Return [x, y] of the center of cell containing provided text 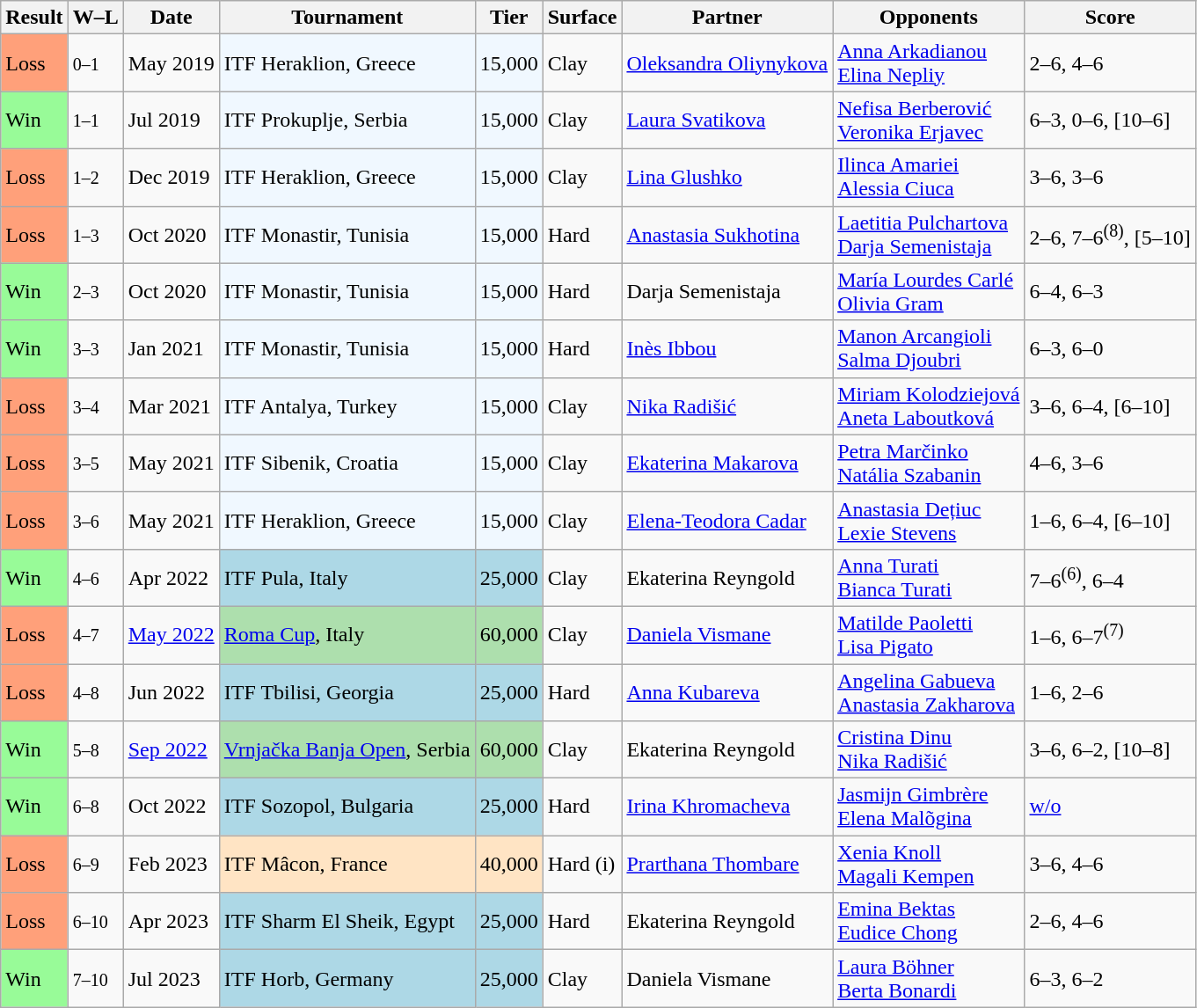
Partner [727, 18]
W–L [95, 18]
Oct 2022 [171, 807]
Mar 2021 [171, 406]
May 2022 [171, 635]
Hard (i) [582, 864]
Anastasia Dețiuc Lexie Stevens [929, 521]
40,000 [508, 864]
Surface [582, 18]
María Lourdes Carlé Olivia Gram [929, 292]
Score [1110, 18]
Anna Kubareva [727, 691]
1–2 [95, 178]
w/o [1110, 807]
Matilde Paoletti Lisa Pigato [929, 635]
6–8 [95, 807]
0–1 [95, 63]
1–3 [95, 234]
ITF Sozopol, Bulgaria [347, 807]
Darja Semenistaja [727, 292]
6–4, 6–3 [1110, 292]
Jun 2022 [171, 691]
Jasmijn Gimbrère Elena Malõgina [929, 807]
Irina Khromacheva [727, 807]
ITF Sharm El Sheik, Egypt [347, 922]
Nefisa Berberović Veronika Erjavec [929, 120]
Petra Marčinko Natália Szabanin [929, 463]
Result [34, 18]
3–6, 6–4, [6–10] [1110, 406]
3–6 [95, 521]
Jul 2019 [171, 120]
4–7 [95, 635]
ITF Sibenik, Croatia [347, 463]
Opponents [929, 18]
6–10 [95, 922]
4–6, 3–6 [1110, 463]
Apr 2023 [171, 922]
Apr 2022 [171, 577]
ITF Prokuplje, Serbia [347, 120]
3–4 [95, 406]
Manon Arcangioli Salma Djoubri [929, 348]
Anastasia Sukhotina [727, 234]
Ilinca Amariei Alessia Ciuca [929, 178]
6–9 [95, 864]
3–6, 4–6 [1110, 864]
Cristina Dinu Nika Radišić [929, 749]
ITF Mâcon, France [347, 864]
3–5 [95, 463]
4–6 [95, 577]
Anna Arkadianou Elina Nepliy [929, 63]
Prarthana Thombare [727, 864]
Roma Cup, Italy [347, 635]
Miriam Kolodziejová Aneta Laboutková [929, 406]
6–3, 0–6, [10–6] [1110, 120]
Oleksandra Oliynykova [727, 63]
Xenia Knoll Magali Kempen [929, 864]
2–3 [95, 292]
ITF Antalya, Turkey [347, 406]
Lina Glushko [727, 178]
3–3 [95, 348]
1–6, 2–6 [1110, 691]
6–3, 6–2 [1110, 978]
Laetitia Pulchartova Darja Semenistaja [929, 234]
Elena-Teodora Cadar [727, 521]
Sep 2022 [171, 749]
4–8 [95, 691]
Date [171, 18]
May 2019 [171, 63]
1–6, 6–4, [6–10] [1110, 521]
2–6, 7–6(8), [5–10] [1110, 234]
7–6(6), 6–4 [1110, 577]
Tier [508, 18]
ITF Tbilisi, Georgia [347, 691]
ITF Pula, Italy [347, 577]
Angelina Gabueva Anastasia Zakharova [929, 691]
Feb 2023 [171, 864]
Nika Radišić [727, 406]
5–8 [95, 749]
1–6, 6–7(7) [1110, 635]
6–3, 6–0 [1110, 348]
Jul 2023 [171, 978]
Laura Svatikova [727, 120]
Anna Turati Bianca Turati [929, 577]
1–1 [95, 120]
Inès Ibbou [727, 348]
ITF Horb, Germany [347, 978]
Jan 2021 [171, 348]
7–10 [95, 978]
Vrnjačka Banja Open, Serbia [347, 749]
3–6, 6–2, [10–8] [1110, 749]
Ekaterina Makarova [727, 463]
Laura Böhner Berta Bonardi [929, 978]
Tournament [347, 18]
Emina Bektas Eudice Chong [929, 922]
3–6, 3–6 [1110, 178]
Dec 2019 [171, 178]
